Scan for the cell matching the given text and deliver its [X, Y] coordinate at center. 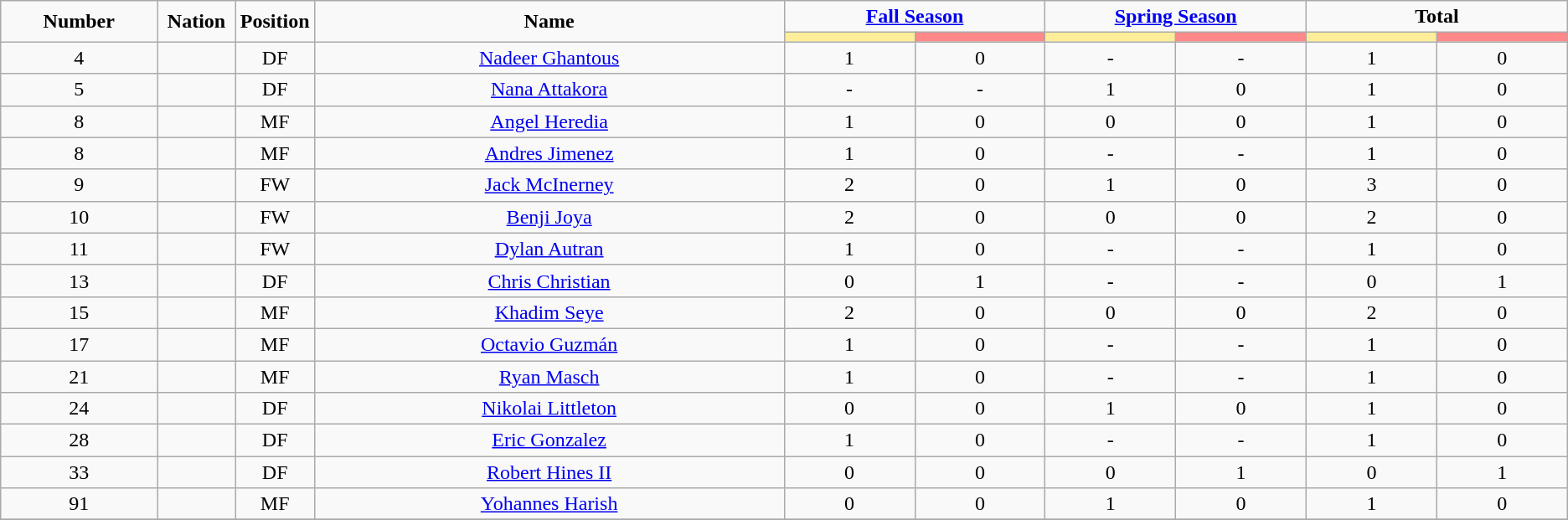
13 [79, 281]
4 [79, 58]
Chris Christian [549, 281]
Eric Gonzalez [549, 440]
Number [79, 22]
Ryan Masch [549, 376]
Yohannes Harish [549, 504]
Fall Season [915, 17]
Nana Attakora [549, 90]
Jack McInerney [549, 185]
Name [549, 22]
17 [79, 344]
Octavio Guzmán [549, 344]
Khadim Seye [549, 312]
Position [275, 22]
28 [79, 440]
91 [79, 504]
21 [79, 376]
Benji Joya [549, 217]
3 [1372, 185]
Nadeer Ghantous [549, 58]
Total [1437, 17]
33 [79, 472]
9 [79, 185]
Robert Hines II [549, 472]
Angel Heredia [549, 121]
Dylan Autran [549, 249]
Spring Season [1176, 17]
11 [79, 249]
24 [79, 409]
15 [79, 312]
Nation [197, 22]
Nikolai Littleton [549, 409]
5 [79, 90]
10 [79, 217]
Andres Jimenez [549, 153]
